Capture the cell that displays the provided text and extract its [x, y] central coordinate. 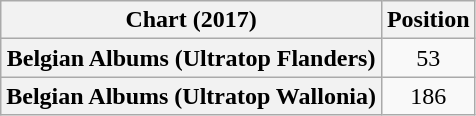
Belgian Albums (Ultratop Flanders) [192, 58]
Position [428, 20]
186 [428, 96]
Belgian Albums (Ultratop Wallonia) [192, 96]
53 [428, 58]
Chart (2017) [192, 20]
